Return (x, y) of the center of cell containing provided text 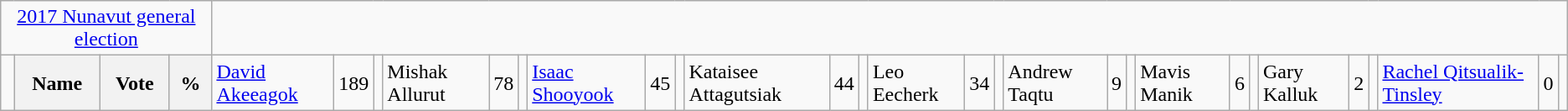
David Akeeagok (273, 82)
Vote (135, 82)
34 (980, 82)
2 (1359, 82)
Isaac Shooyook (586, 82)
Rachel Qitsualik-Tinsley (1458, 82)
Mavis Manik (1183, 82)
189 (353, 82)
78 (504, 82)
45 (660, 82)
Mishak Allurut (436, 82)
Leo Eecherk (916, 82)
Name (57, 82)
Kataisee Attagutsiak (757, 82)
6 (1240, 82)
% (191, 82)
Andrew Taqtu (1055, 82)
9 (1117, 82)
0 (1548, 82)
2017 Nunavut general election (106, 29)
Gary Kalluk (1304, 82)
44 (844, 82)
